Return (x, y) of the center of cell containing provided text 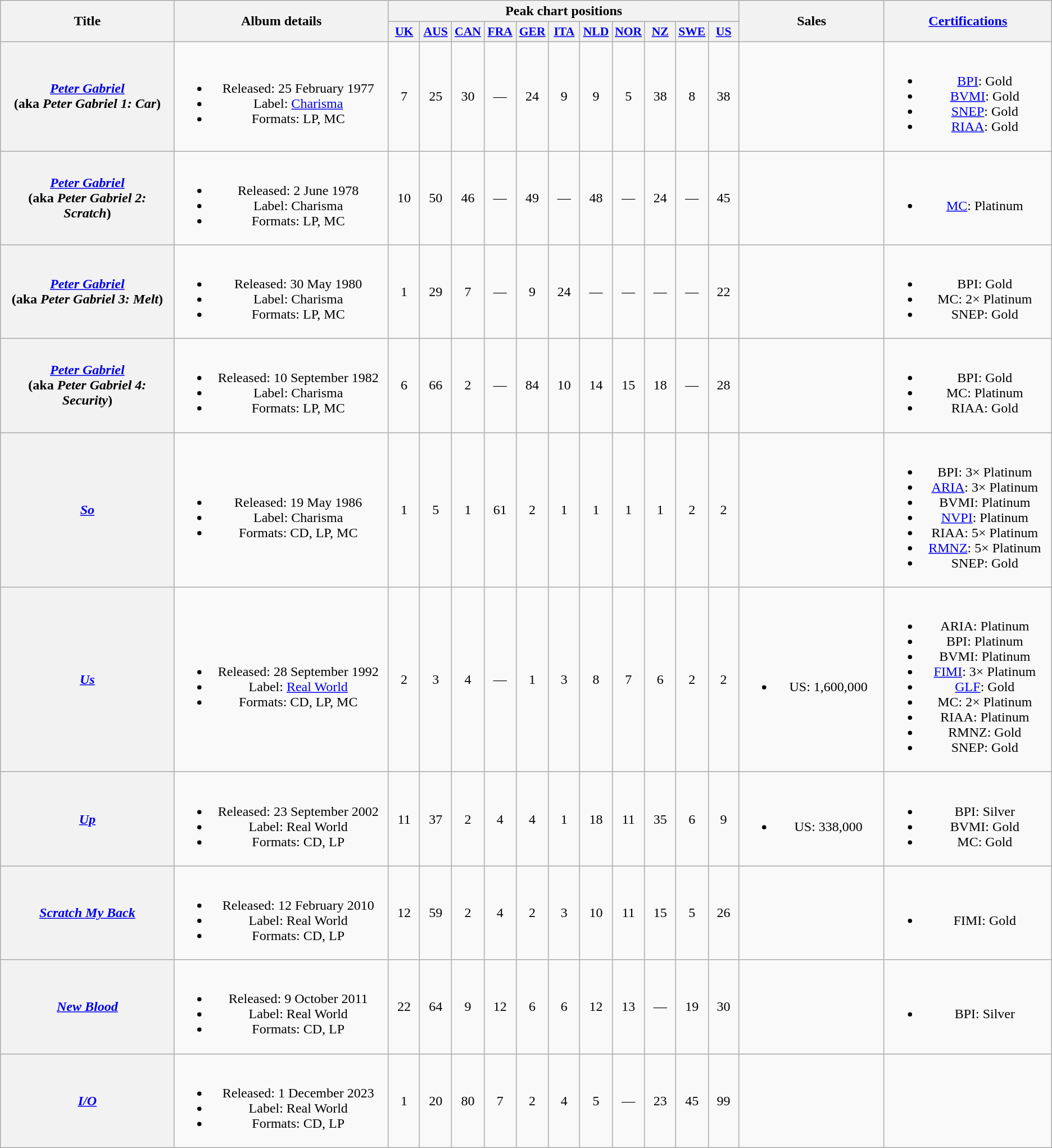
Peter Gabriel(aka Peter Gabriel 1: Car) (88, 96)
US: 338,000 (811, 819)
ARIA: PlatinumBPI: PlatinumBVMI: PlatinumFIMI: 3× PlatinumGLF: GoldMC: 2× PlatinumRIAA: PlatinumRMNZ: GoldSNEP: Gold (968, 680)
NOR (628, 32)
FIMI: Gold (968, 913)
Released: 23 September 2002Label: Real WorldFormats: CD, LP (281, 819)
US: 1,600,000 (811, 680)
26 (724, 913)
20 (436, 1100)
Released: 2 June 1978Label: CharismaFormats: LP, MC (281, 198)
Released: 19 May 1986Label: CharismaFormats: CD, LP, MC (281, 510)
99 (724, 1100)
Released: 10 September 1982Label: CharismaFormats: LP, MC (281, 385)
So (88, 510)
UK (403, 32)
Us (88, 680)
Title (88, 21)
NZ (660, 32)
MC: Platinum (968, 198)
GER (532, 32)
NLD (596, 32)
13 (628, 1007)
US (724, 32)
Released: 9 October 2011Label: Real WorldFormats: CD, LP (281, 1007)
61 (500, 510)
CAN (468, 32)
Released: 12 February 2010Label: Real WorldFormats: CD, LP (281, 913)
14 (596, 385)
64 (436, 1007)
Peak chart positions (563, 11)
48 (596, 198)
Scratch My Back (88, 913)
Certifications (968, 21)
84 (532, 385)
BPI: 3× PlatinumARIA: 3× PlatinumBVMI: PlatinumNVPI: PlatinumRIAA: 5× PlatinumRMNZ: 5× PlatinumSNEP: Gold (968, 510)
I/O (88, 1100)
46 (468, 198)
80 (468, 1100)
35 (660, 819)
49 (532, 198)
Peter Gabriel(aka Peter Gabriel 2: Scratch) (88, 198)
BPI: GoldMC: 2× PlatinumSNEP: Gold (968, 292)
FRA (500, 32)
28 (724, 385)
BPI: SilverBVMI: GoldMC: Gold (968, 819)
BPI: GoldMC: PlatinumRIAA: Gold (968, 385)
37 (436, 819)
Peter Gabriel(aka Peter Gabriel 4: Security) (88, 385)
BPI: GoldBVMI: GoldSNEP: GoldRIAA: Gold (968, 96)
Up (88, 819)
Sales (811, 21)
25 (436, 96)
59 (436, 913)
SWE (692, 32)
Peter Gabriel(aka Peter Gabriel 3: Melt) (88, 292)
Album details (281, 21)
23 (660, 1100)
BPI: Silver (968, 1007)
50 (436, 198)
Released: 30 May 1980Label: CharismaFormats: LP, MC (281, 292)
66 (436, 385)
Released: 25 February 1977Label: CharismaFormats: LP, MC (281, 96)
19 (692, 1007)
New Blood (88, 1007)
Released: 1 December 2023Label: Real WorldFormats: CD, LP (281, 1100)
29 (436, 292)
Released: 28 September 1992Label: Real WorldFormats: CD, LP, MC (281, 680)
ITA (564, 32)
AUS (436, 32)
